Capture the cell that displays the provided text and extract its (X, Y) central coordinate. 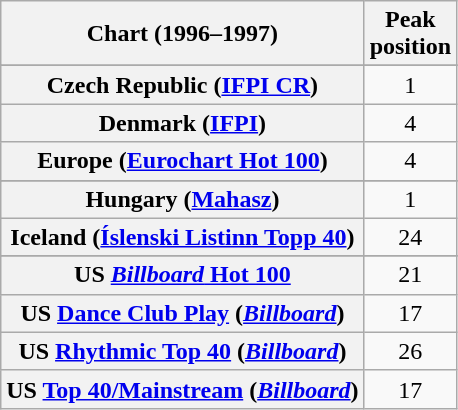
Europe (Eurochart Hot 100) (182, 161)
Denmark (IFPI) (182, 123)
24 (410, 237)
Hungary (Mahasz) (182, 199)
US Top 40/Mainstream (Billboard) (182, 389)
Iceland (Íslenski Listinn Topp 40) (182, 237)
US Rhythmic Top 40 (Billboard) (182, 351)
Czech Republic (IFPI CR) (182, 85)
Peakposition (410, 34)
21 (410, 275)
US Billboard Hot 100 (182, 275)
26 (410, 351)
Chart (1996–1997) (182, 34)
US Dance Club Play (Billboard) (182, 313)
